Detect which cell encompasses the target text, then output its [X, Y] center coordinate. 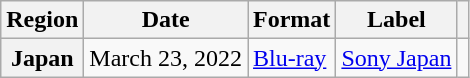
Format [292, 20]
March 23, 2022 [166, 58]
Label [396, 20]
Blu-ray [292, 58]
Japan [42, 58]
Sony Japan [396, 58]
Region [42, 20]
Date [166, 20]
